Capture the cell that displays the provided text and extract its [X, Y] central coordinate. 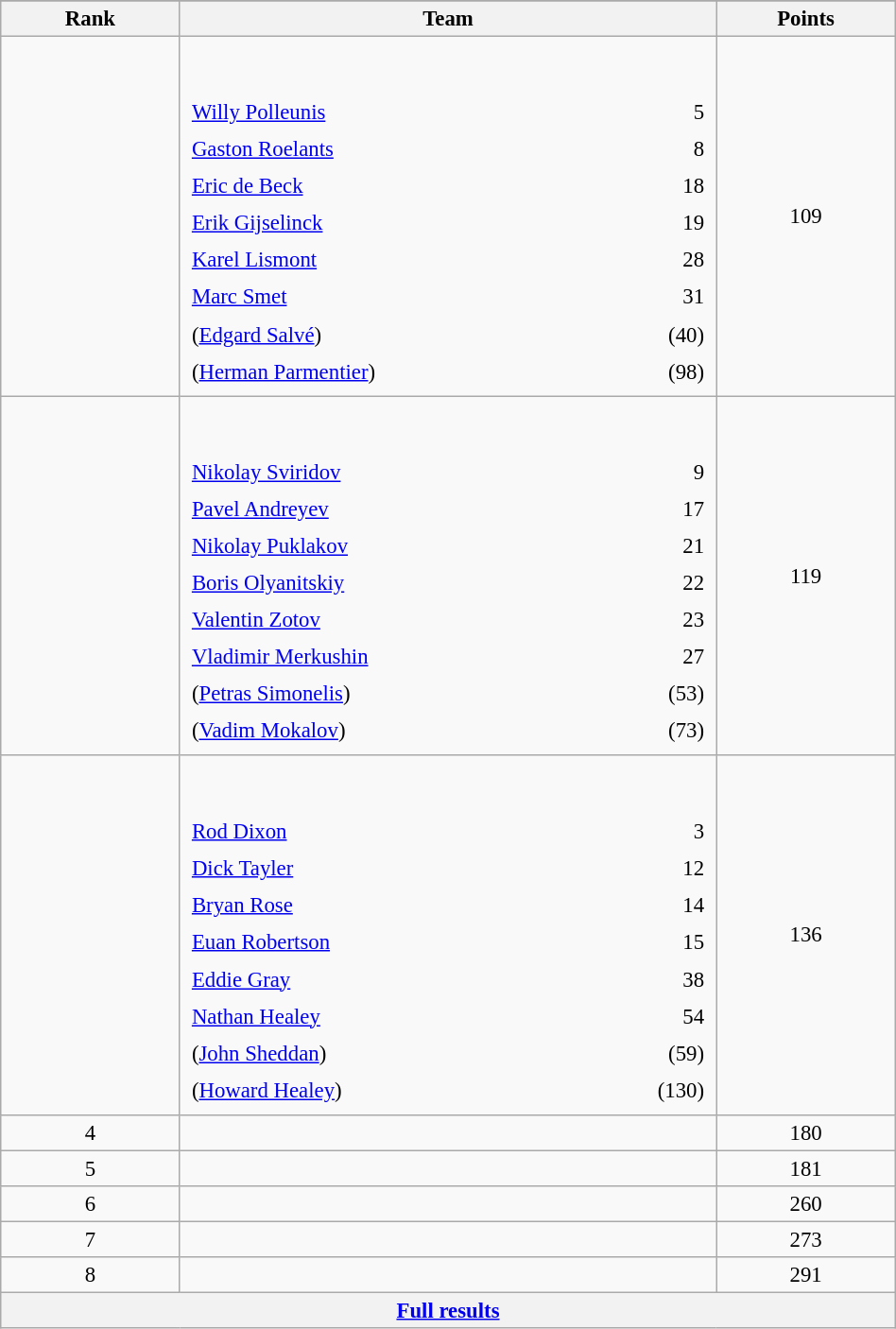
7 [91, 1239]
(Herman Parmentier) [397, 371]
136 [805, 935]
Bryan Rose [380, 906]
291 [805, 1275]
Willy Polleunis [397, 112]
Vladimir Merkushin [396, 657]
Team [448, 19]
273 [805, 1239]
19 [660, 223]
15 [642, 942]
12 [642, 869]
Pavel Andreyev [396, 509]
(59) [642, 1053]
4 [91, 1133]
Rank [91, 19]
119 [805, 576]
9 [658, 472]
Points [805, 19]
6 [91, 1204]
Full results [448, 1311]
Rod Dixon 3 Dick Tayler 12 Bryan Rose 14 Euan Robertson 15 Eddie Gray 38 Nathan Healey 54 (John Sheddan) (59) (Howard Healey) (130) [448, 935]
181 [805, 1168]
18 [660, 186]
(Edgard Salvé) [397, 334]
Dick Tayler [380, 869]
22 [658, 582]
Euan Robertson [380, 942]
Gaston Roelants [397, 149]
Karel Lismont [397, 260]
(73) [658, 731]
Nikolay Puklakov [396, 545]
Eric de Beck [397, 186]
Erik Gijselinck [397, 223]
Eddie Gray [380, 979]
21 [658, 545]
(40) [660, 334]
(John Sheddan) [380, 1053]
180 [805, 1133]
260 [805, 1204]
Valentin Zotov [396, 620]
(Howard Healey) [380, 1090]
28 [660, 260]
38 [642, 979]
(Petras Simonelis) [396, 694]
Rod Dixon [380, 832]
Boris Olyanitskiy [396, 582]
17 [658, 509]
23 [658, 620]
27 [658, 657]
Nikolay Sviridov [396, 472]
(98) [660, 371]
(130) [642, 1090]
Marc Smet [397, 297]
109 [805, 216]
14 [642, 906]
(53) [658, 694]
54 [642, 1016]
(Vadim Mokalov) [396, 731]
3 [642, 832]
Nathan Healey [380, 1016]
Willy Polleunis 5 Gaston Roelants 8 Eric de Beck 18 Erik Gijselinck 19 Karel Lismont 28 Marc Smet 31 (Edgard Salvé) (40) (Herman Parmentier) (98) [448, 216]
31 [660, 297]
